Extract the (x, y) coordinate from the center of the cell holding the provided text.  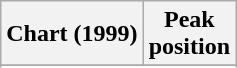
Chart (1999) (72, 34)
Peakposition (189, 34)
